Find where the given text appears and provide that cell's center as (X, Y) coordinate. 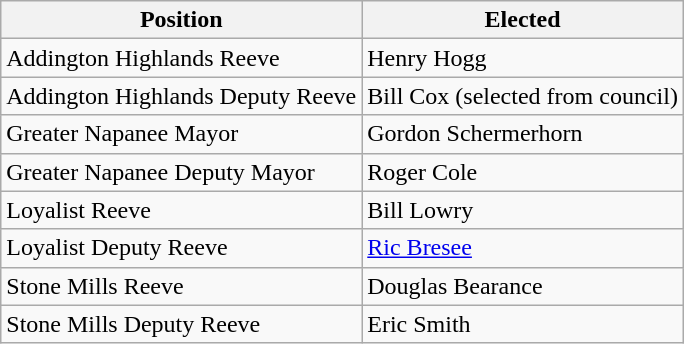
Bill Lowry (523, 210)
Greater Napanee Mayor (182, 134)
Addington Highlands Reeve (182, 58)
Roger Cole (523, 172)
Stone Mills Deputy Reeve (182, 324)
Greater Napanee Deputy Mayor (182, 172)
Addington Highlands Deputy Reeve (182, 96)
Eric Smith (523, 324)
Gordon Schermerhorn (523, 134)
Douglas Bearance (523, 286)
Bill Cox (selected from council) (523, 96)
Stone Mills Reeve (182, 286)
Loyalist Deputy Reeve (182, 248)
Position (182, 20)
Loyalist Reeve (182, 210)
Henry Hogg (523, 58)
Ric Bresee (523, 248)
Elected (523, 20)
